Determine the (X, Y) coordinate at the center of the cell enclosing the given text.  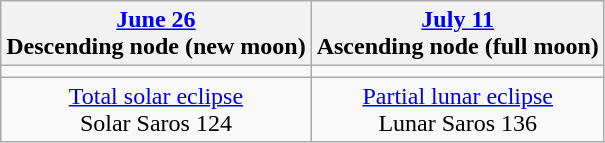
July 11Ascending node (full moon) (458, 34)
Total solar eclipseSolar Saros 124 (156, 110)
Partial lunar eclipseLunar Saros 136 (458, 110)
June 26Descending node (new moon) (156, 34)
